Extract the (x, y) coordinate from the center of the cell holding the provided text.  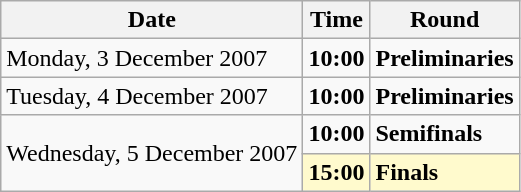
15:00 (336, 172)
Monday, 3 December 2007 (152, 58)
Round (444, 20)
Time (336, 20)
Finals (444, 172)
Tuesday, 4 December 2007 (152, 96)
Wednesday, 5 December 2007 (152, 153)
Date (152, 20)
Semifinals (444, 134)
